Detect which cell encompasses the target text, then output its (x, y) center coordinate. 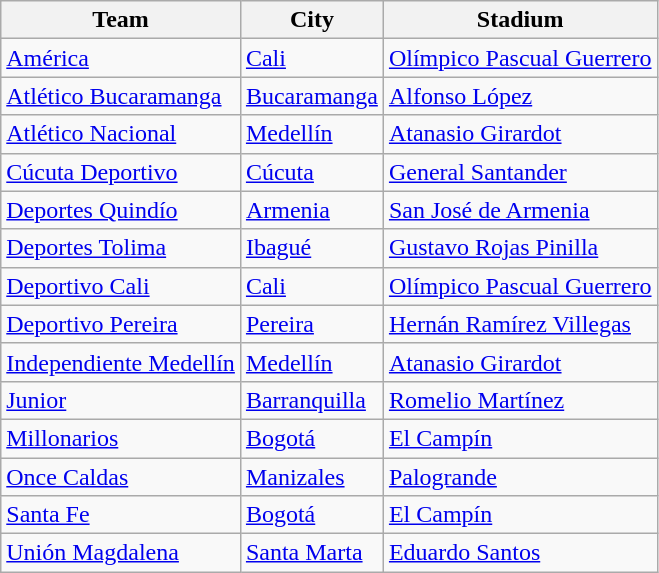
General Santander (520, 172)
Gustavo Rojas Pinilla (520, 248)
Manizales (312, 477)
Pereira (312, 324)
Bucaramanga (312, 96)
City (312, 20)
Team (121, 20)
América (121, 58)
Independiente Medellín (121, 362)
Eduardo Santos (520, 553)
Deportivo Cali (121, 286)
Cúcuta Deportivo (121, 172)
Ibagué (312, 248)
Deportes Tolima (121, 248)
Stadium (520, 20)
Once Caldas (121, 477)
San José de Armenia (520, 210)
Santa Fe (121, 515)
Atlético Nacional (121, 134)
Armenia (312, 210)
Deportes Quindío (121, 210)
Palogrande (520, 477)
Romelio Martínez (520, 400)
Millonarios (121, 438)
Cúcuta (312, 172)
Deportivo Pereira (121, 324)
Junior (121, 400)
Hernán Ramírez Villegas (520, 324)
Barranquilla (312, 400)
Unión Magdalena (121, 553)
Atlético Bucaramanga (121, 96)
Santa Marta (312, 553)
Alfonso López (520, 96)
